Extract the (X, Y) coordinate from the center of the cell holding the provided text.  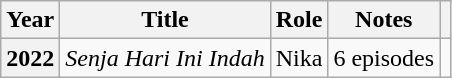
Notes (384, 20)
Title (165, 20)
Nika (299, 58)
Year (30, 20)
Senja Hari Ini Indah (165, 58)
Role (299, 20)
6 episodes (384, 58)
2022 (30, 58)
